Locate the cell with the specified text and output its (x, y) center coordinate. 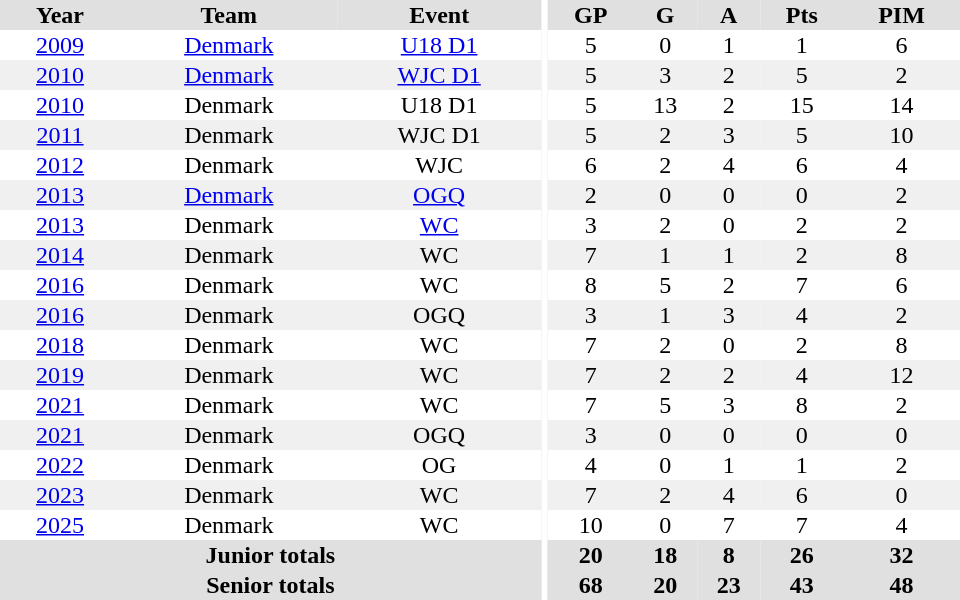
Senior totals (270, 585)
GP (591, 15)
Team (228, 15)
Pts (802, 15)
2011 (60, 135)
Event (438, 15)
2009 (60, 45)
43 (802, 585)
14 (902, 105)
13 (665, 105)
G (665, 15)
23 (729, 585)
PIM (902, 15)
12 (902, 375)
2012 (60, 165)
26 (802, 555)
WJC (438, 165)
A (729, 15)
68 (591, 585)
18 (665, 555)
2019 (60, 375)
Year (60, 15)
48 (902, 585)
15 (802, 105)
2025 (60, 525)
2022 (60, 465)
2014 (60, 255)
OG (438, 465)
32 (902, 555)
Junior totals (270, 555)
2023 (60, 495)
2018 (60, 345)
